From the cell containing the given text, extract its center point as (X, Y) coordinate. 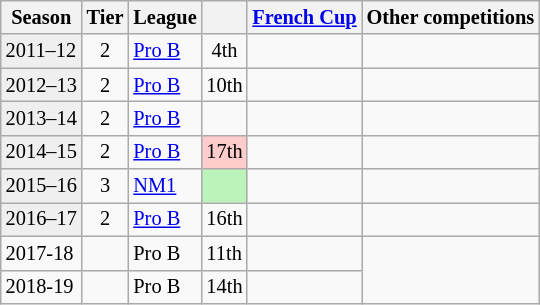
2012–13 (42, 85)
French Cup (304, 17)
3 (106, 186)
2018-19 (42, 287)
2011–12 (42, 51)
14th (225, 287)
2015–16 (42, 186)
4th (225, 51)
2016–17 (42, 219)
2017-18 (42, 253)
NM1 (164, 186)
16th (225, 219)
17th (225, 152)
Tier (106, 17)
2013–14 (42, 118)
11th (225, 253)
10th (225, 85)
Season (42, 17)
League (164, 17)
Other competitions (450, 17)
2014–15 (42, 152)
